Detect which cell encompasses the target text, then output its [X, Y] center coordinate. 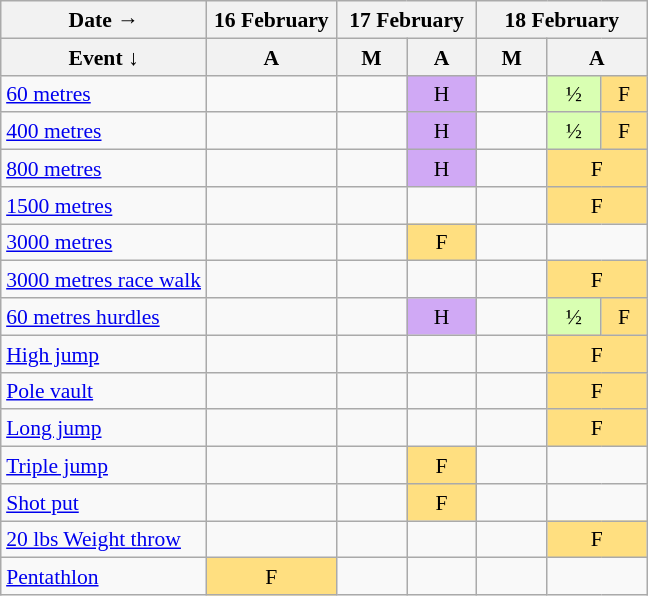
20 lbs Weight throw [104, 538]
High jump [104, 354]
Long jump [104, 428]
400 metres [104, 130]
Pole vault [104, 390]
16 February [271, 20]
Shot put [104, 502]
Event ↓ [104, 56]
Pentathlon [104, 576]
Triple jump [104, 464]
3000 metres [104, 242]
17 February [406, 20]
60 metres [104, 94]
Date → [104, 20]
18 February [562, 20]
60 metres hurdles [104, 316]
1500 metres [104, 204]
800 metres [104, 168]
3000 metres race walk [104, 280]
